Find where the given text appears and provide that cell's center as [X, Y] coordinate. 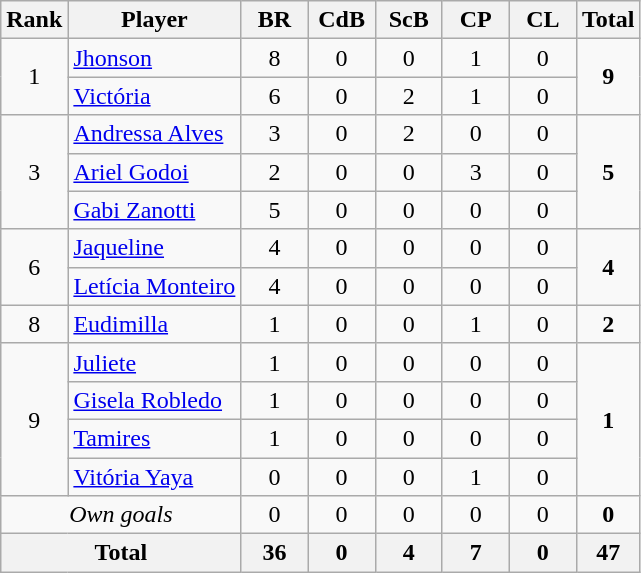
CL [542, 20]
Andressa Alves [154, 134]
CP [476, 20]
Juliete [154, 362]
Letícia Monteiro [154, 286]
Jaqueline [154, 248]
Tamires [154, 438]
Ariel Godoi [154, 172]
Player [154, 20]
ScB [408, 20]
Gisela Robledo [154, 400]
Vitória Yaya [154, 477]
36 [274, 553]
Own goals [121, 515]
Eudimilla [154, 324]
Jhonson [154, 58]
Gabi Zanotti [154, 210]
Rank [34, 20]
47 [608, 553]
CdB [342, 20]
7 [476, 553]
BR [274, 20]
Victória [154, 96]
